Detect which cell encompasses the target text, then output its [X, Y] center coordinate. 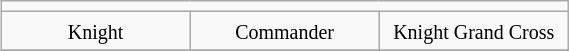
Knight Grand Cross [474, 31]
Commander [284, 31]
Knight [96, 31]
